Extract the (x, y) coordinate from the center of the cell holding the provided text.  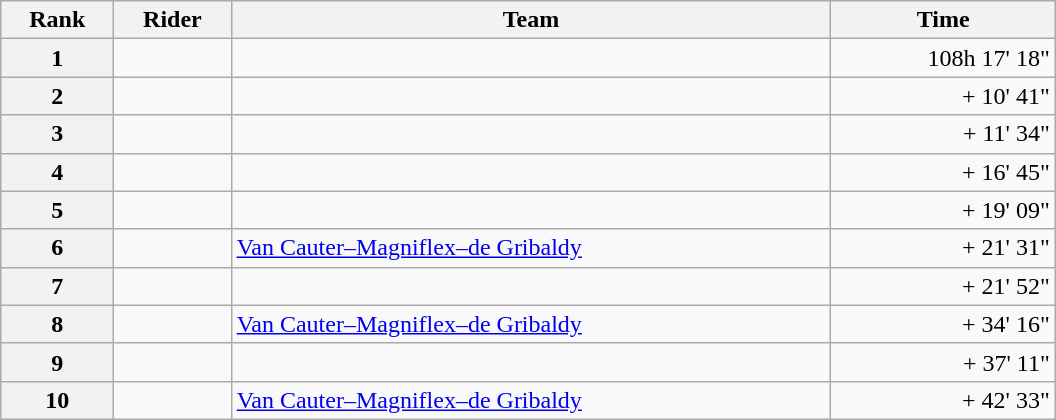
Rank (58, 20)
Team (531, 20)
+ 11' 34" (943, 134)
1 (58, 58)
+ 16' 45" (943, 172)
+ 21' 31" (943, 248)
+ 21' 52" (943, 286)
+ 34' 16" (943, 324)
9 (58, 362)
4 (58, 172)
Time (943, 20)
3 (58, 134)
10 (58, 400)
7 (58, 286)
+ 37' 11" (943, 362)
+ 10' 41" (943, 96)
+ 42' 33" (943, 400)
6 (58, 248)
108h 17' 18" (943, 58)
5 (58, 210)
2 (58, 96)
Rider (172, 20)
+ 19' 09" (943, 210)
8 (58, 324)
